From the cell containing the given text, extract its center point as [X, Y] coordinate. 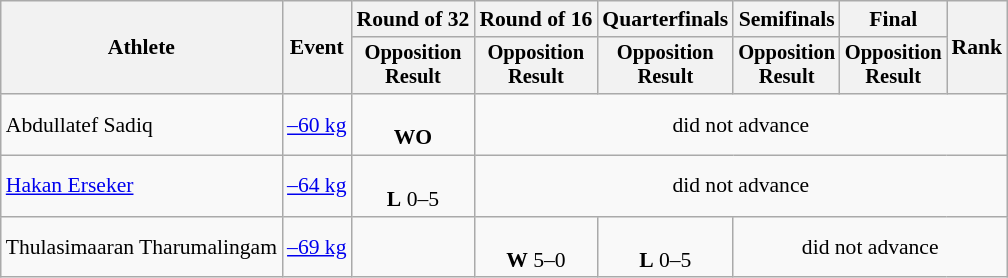
WO [414, 124]
Round of 16 [536, 19]
–64 kg [316, 186]
Quarterfinals [665, 19]
–60 kg [316, 124]
Event [316, 48]
Semifinals [786, 19]
Thulasimaaran Tharumalingam [142, 248]
Rank [976, 48]
Athlete [142, 48]
Round of 32 [414, 19]
W 5–0 [536, 248]
Final [894, 19]
Abdullatef Sadiq [142, 124]
–69 kg [316, 248]
Hakan Erseker [142, 186]
